Identify which cell holds the provided text, then report its (x, y) central coordinate. 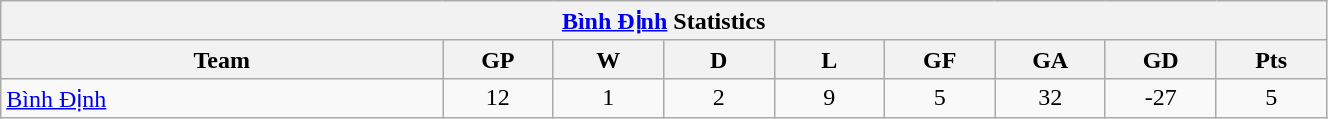
1 (608, 98)
Pts (1272, 59)
W (608, 59)
L (829, 59)
32 (1050, 98)
Bình Định Statistics (664, 21)
D (719, 59)
Bình Định (222, 98)
Team (222, 59)
GP (498, 59)
GF (939, 59)
12 (498, 98)
2 (719, 98)
9 (829, 98)
GA (1050, 59)
-27 (1160, 98)
GD (1160, 59)
